Identify which cell holds the provided text, then report its (x, y) central coordinate. 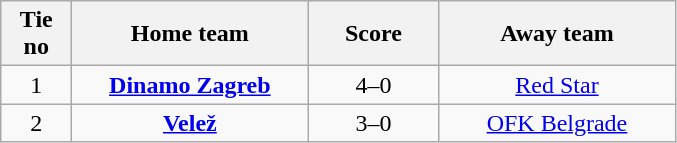
4–0 (374, 85)
Home team (190, 34)
Away team (557, 34)
Dinamo Zagreb (190, 85)
2 (36, 123)
Score (374, 34)
Velež (190, 123)
Tie no (36, 34)
1 (36, 85)
3–0 (374, 123)
Red Star (557, 85)
OFK Belgrade (557, 123)
